From the cell containing the given text, extract its center point as [X, Y] coordinate. 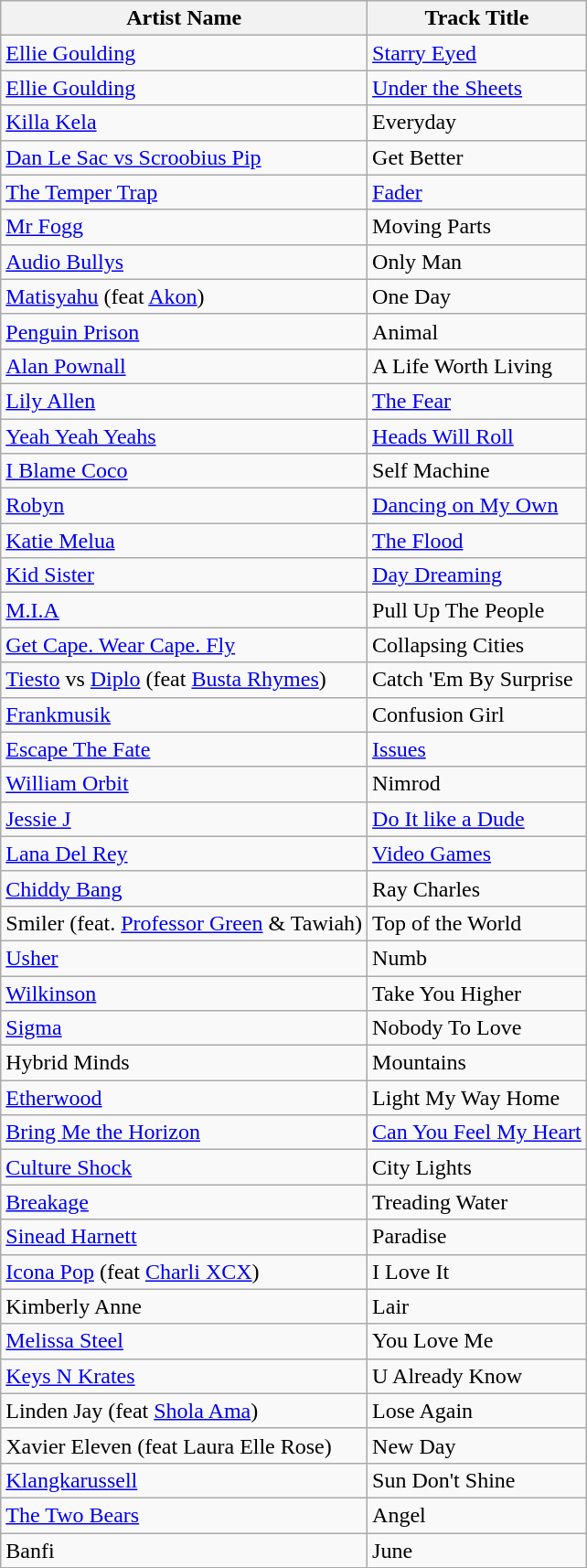
Heads Will Roll [477, 436]
The Temper Trap [185, 192]
Usher [185, 958]
Lily Allen [185, 401]
Mountains [477, 1063]
Do It like a Dude [477, 819]
Hybrid Minds [185, 1063]
Linden Jay (feat Shola Ama) [185, 1411]
Icona Pop (feat Charli XCX) [185, 1272]
Paradise [477, 1237]
Sigma [185, 1028]
Issues [477, 749]
New Day [477, 1445]
Bring Me the Horizon [185, 1133]
Robyn [185, 506]
Moving Parts [477, 227]
Chiddy Bang [185, 888]
Yeah Yeah Yeahs [185, 436]
I Blame Coco [185, 471]
Culture Shock [185, 1167]
Under the Sheets [477, 88]
Escape The Fate [185, 749]
Get Better [477, 157]
Breakage [185, 1202]
Alan Pownall [185, 366]
The Flood [477, 541]
Artist Name [185, 18]
Audio Bullys [185, 262]
I Love It [477, 1272]
Kimberly Anne [185, 1306]
Light My Way Home [477, 1098]
William Orbit [185, 784]
Xavier Eleven (feat Laura Elle Rose) [185, 1445]
Numb [477, 958]
Dan Le Sac vs Scroobius Pip [185, 157]
Get Cape. Wear Cape. Fly [185, 645]
Fader [477, 192]
Jessie J [185, 819]
Collapsing Cities [477, 645]
Sinead Harnett [185, 1237]
Dancing on My Own [477, 506]
You Love Me [477, 1341]
Klangkarussell [185, 1480]
Take You Higher [477, 993]
Smiler (feat. Professor Green & Tawiah) [185, 923]
Animal [477, 331]
Kid Sister [185, 575]
Top of the World [477, 923]
Nimrod [477, 784]
Wilkinson [185, 993]
Killa Kela [185, 123]
Confusion Girl [477, 714]
Catch 'Em By Surprise [477, 680]
Keys N Krates [185, 1376]
Pull Up The People [477, 610]
Treading Water [477, 1202]
City Lights [477, 1167]
Lair [477, 1306]
Nobody To Love [477, 1028]
Melissa Steel [185, 1341]
Banfi [185, 1551]
Day Dreaming [477, 575]
Matisyahu (feat Akon) [185, 296]
Mr Fogg [185, 227]
Ray Charles [477, 888]
Angel [477, 1515]
The Two Bears [185, 1515]
U Already Know [477, 1376]
Lana Del Rey [185, 854]
The Fear [477, 401]
Penguin Prison [185, 331]
Video Games [477, 854]
Sun Don't Shine [477, 1480]
Self Machine [477, 471]
One Day [477, 296]
Tiesto vs Diplo (feat Busta Rhymes) [185, 680]
Frankmusik [185, 714]
Starry Eyed [477, 53]
A Life Worth Living [477, 366]
Can You Feel My Heart [477, 1133]
M.I.A [185, 610]
Katie Melua [185, 541]
Everyday [477, 123]
Etherwood [185, 1098]
June [477, 1551]
Only Man [477, 262]
Track Title [477, 18]
Lose Again [477, 1411]
